For the text-containing cell, return its midpoint in [x, y] coordinate format. 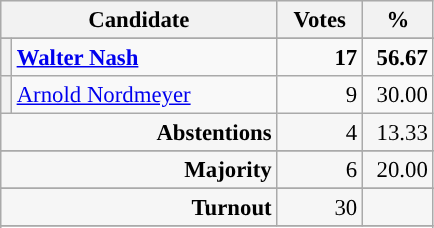
4 [320, 133]
56.67 [398, 58]
30 [320, 208]
% [398, 20]
30.00 [398, 95]
Arnold Nordmeyer [144, 95]
Majority [139, 170]
Votes [320, 20]
Walter Nash [144, 58]
9 [320, 95]
6 [320, 170]
Abstentions [139, 133]
20.00 [398, 170]
Candidate [139, 20]
17 [320, 58]
Turnout [139, 208]
13.33 [398, 133]
